Output the (x, y) coordinate of the center of the cell containing the given text.  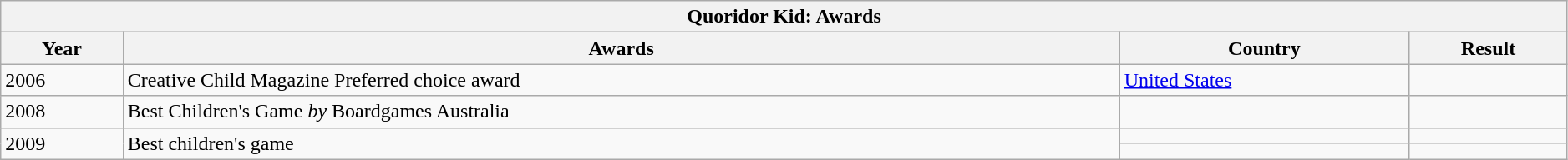
Quoridor Kid: Awards (784, 17)
Creative Child Magazine Preferred choice award (622, 80)
United States (1265, 80)
Best Children's Game by Boardgames Australia (622, 112)
Best children's game (622, 143)
2008 (62, 112)
Awards (622, 48)
2009 (62, 143)
Result (1489, 48)
2006 (62, 80)
Country (1265, 48)
Year (62, 48)
